Pinpoint the cell where the given text exists, returning its [X, Y] midpoint coordinate. 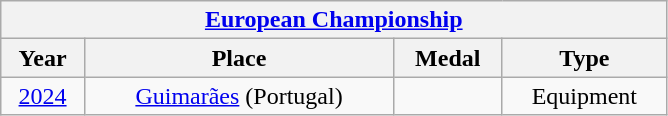
Place [238, 58]
Guimarães (Portugal) [238, 96]
Type [584, 58]
Equipment [584, 96]
2024 [43, 96]
European Championship [334, 20]
Medal [448, 58]
Year [43, 58]
